From the cell containing the given text, extract its center point as [x, y] coordinate. 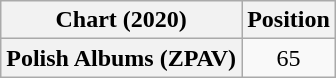
Chart (2020) [122, 20]
65 [289, 58]
Polish Albums (ZPAV) [122, 58]
Position [289, 20]
